Scan for the cell matching the given text and deliver its [X, Y] coordinate at center. 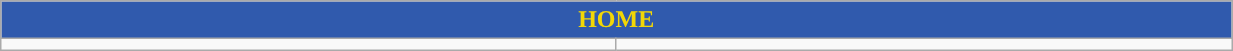
HOME [616, 20]
